Return the [x, y] coordinate for the center point of the cell that contains the specified text.  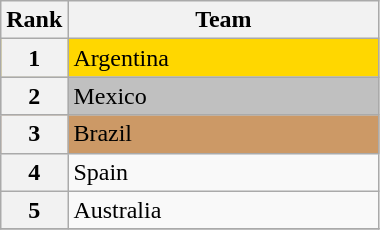
Australia [224, 210]
Argentina [224, 58]
Brazil [224, 134]
5 [34, 210]
Team [224, 20]
2 [34, 96]
4 [34, 172]
Spain [224, 172]
Mexico [224, 96]
1 [34, 58]
Rank [34, 20]
3 [34, 134]
